Identify which cell holds the provided text, then report its (x, y) central coordinate. 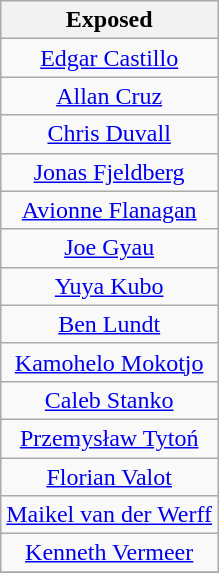
Przemysław Tytoń (110, 438)
Avionne Flanagan (110, 210)
Maikel van der Werff (110, 515)
Caleb Stanko (110, 400)
Kamohelo Mokotjo (110, 362)
Yuya Kubo (110, 286)
Edgar Castillo (110, 58)
Florian Valot (110, 477)
Jonas Fjeldberg (110, 172)
Ben Lundt (110, 324)
Allan Cruz (110, 96)
Exposed (110, 20)
Chris Duvall (110, 134)
Joe Gyau (110, 248)
Kenneth Vermeer (110, 553)
